Return [X, Y] of the center of cell containing provided text 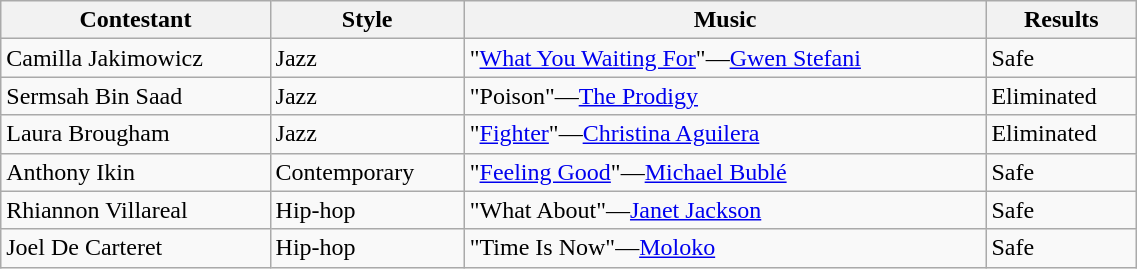
Joel De Carteret [136, 248]
Contemporary [367, 172]
"What About"—Janet Jackson [725, 210]
Music [725, 20]
Results [1062, 20]
Contestant [136, 20]
"Poison"—The Prodigy [725, 96]
"Fighter"—Christina Aguilera [725, 134]
Camilla Jakimowicz [136, 58]
Sermsah Bin Saad [136, 96]
"Time Is Now"—Moloko [725, 248]
"Feeling Good"—Michael Bublé [725, 172]
"What You Waiting For"—Gwen Stefani [725, 58]
Anthony Ikin [136, 172]
Rhiannon Villareal [136, 210]
Style [367, 20]
Laura Brougham [136, 134]
